From the cell containing the given text, extract its center point as [x, y] coordinate. 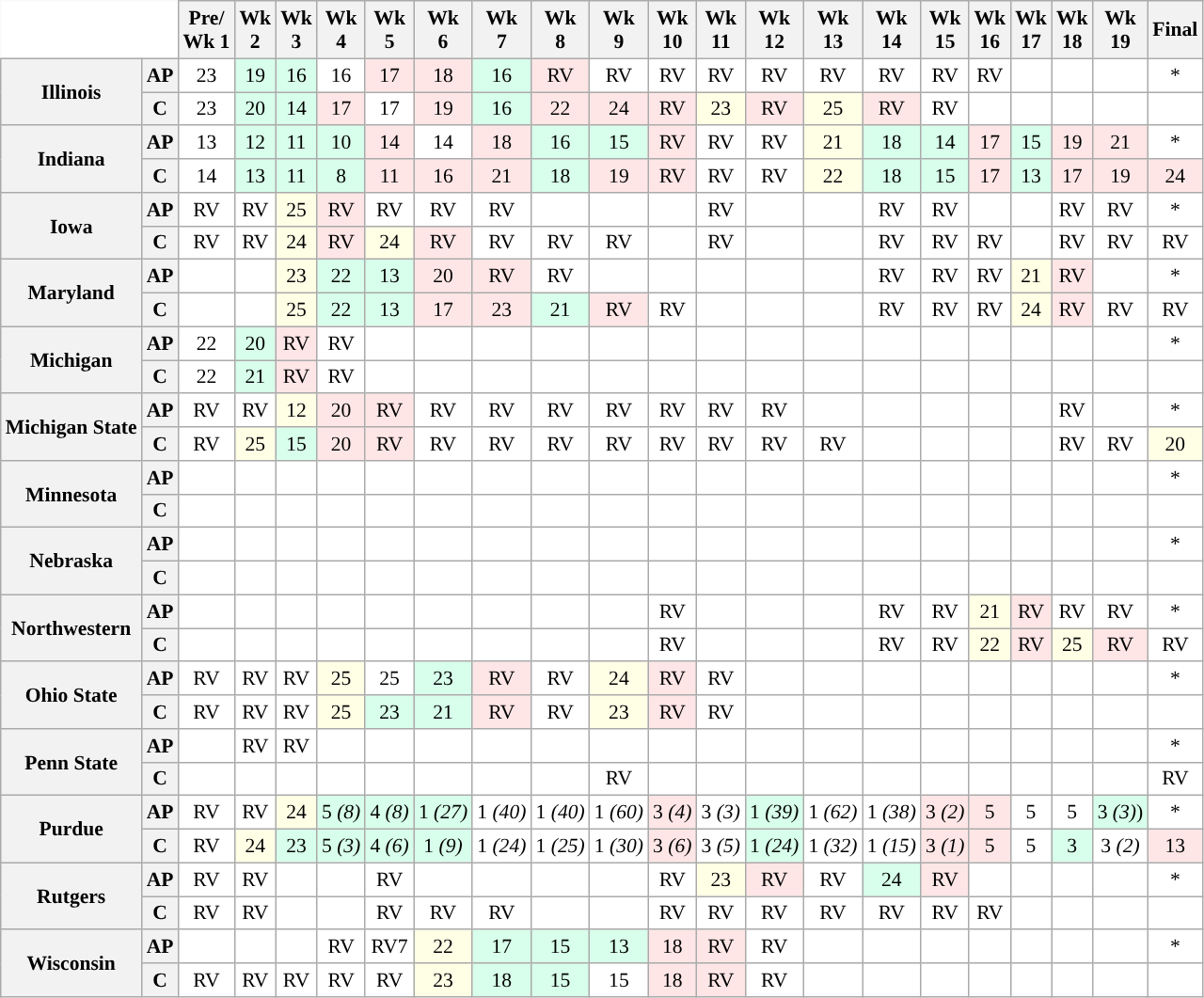
Wk17 [1031, 30]
Wk5 [389, 30]
Ohio State [71, 696]
Wisconsin [71, 963]
4 (8) [389, 813]
Purdue [71, 830]
RV7 [389, 947]
Wk10 [672, 30]
1 (25) [560, 847]
Nebraska [71, 561]
1 (9) [443, 847]
4 (6) [389, 847]
Minnesota [71, 495]
1 (39) [774, 813]
Wk4 [341, 30]
Wk18 [1072, 30]
Wk15 [944, 30]
3 (5) [721, 847]
Maryland [71, 293]
Wk14 [892, 30]
1 (38) [892, 813]
Wk19 [1121, 30]
1 (60) [619, 813]
Wk12 [774, 30]
Michigan [71, 359]
3 (4) [672, 813]
Wk16 [990, 30]
8 [341, 176]
Final [1175, 30]
10 [341, 143]
Wk6 [443, 30]
Michigan State [71, 427]
Wk13 [832, 30]
Indiana [71, 160]
1 (15) [892, 847]
3 (3) [721, 813]
3 [1072, 847]
1 (27) [443, 813]
5 (3) [341, 847]
1 (32) [832, 847]
3 (6) [672, 847]
Wk8 [560, 30]
Wk2 [255, 30]
Penn State [71, 762]
Northwestern [71, 628]
1 (62) [832, 813]
Wk7 [501, 30]
Pre/Wk 1 [206, 30]
Illinois [71, 92]
Iowa [71, 226]
Rutgers [71, 895]
1 (30) [619, 847]
3 (3)) [1121, 813]
Wk11 [721, 30]
5 (8) [341, 813]
Wk9 [619, 30]
3 (1) [944, 847]
Wk3 [296, 30]
